Provide the (X, Y) coordinate of the cell's center where the given text is located.  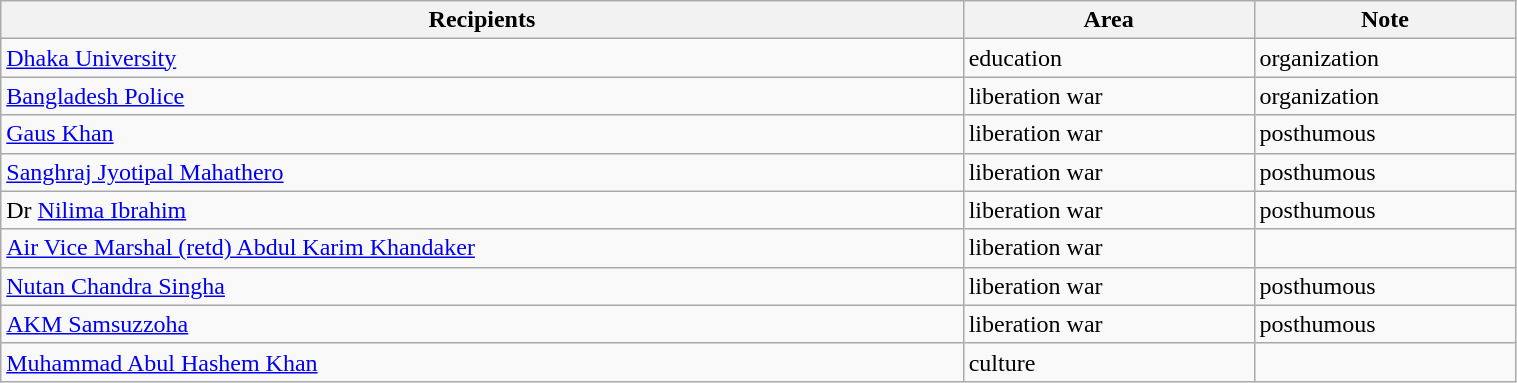
Dhaka University (482, 58)
Dr Nilima Ibrahim (482, 210)
Sanghraj Jyotipal Mahathero (482, 172)
Bangladesh Police (482, 96)
education (1108, 58)
Area (1108, 20)
Muhammad Abul Hashem Khan (482, 362)
Note (1385, 20)
culture (1108, 362)
Nutan Chandra Singha (482, 286)
Recipients (482, 20)
Air Vice Marshal (retd) Abdul Karim Khandaker (482, 248)
Gaus Khan (482, 134)
AKM Samsuzzoha (482, 324)
